Find where the given text appears and provide that cell's center as (x, y) coordinate. 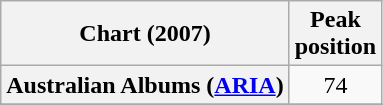
74 (335, 85)
Chart (2007) (145, 34)
Peakposition (335, 34)
Australian Albums (ARIA) (145, 85)
